Capture the cell that displays the provided text and extract its (X, Y) central coordinate. 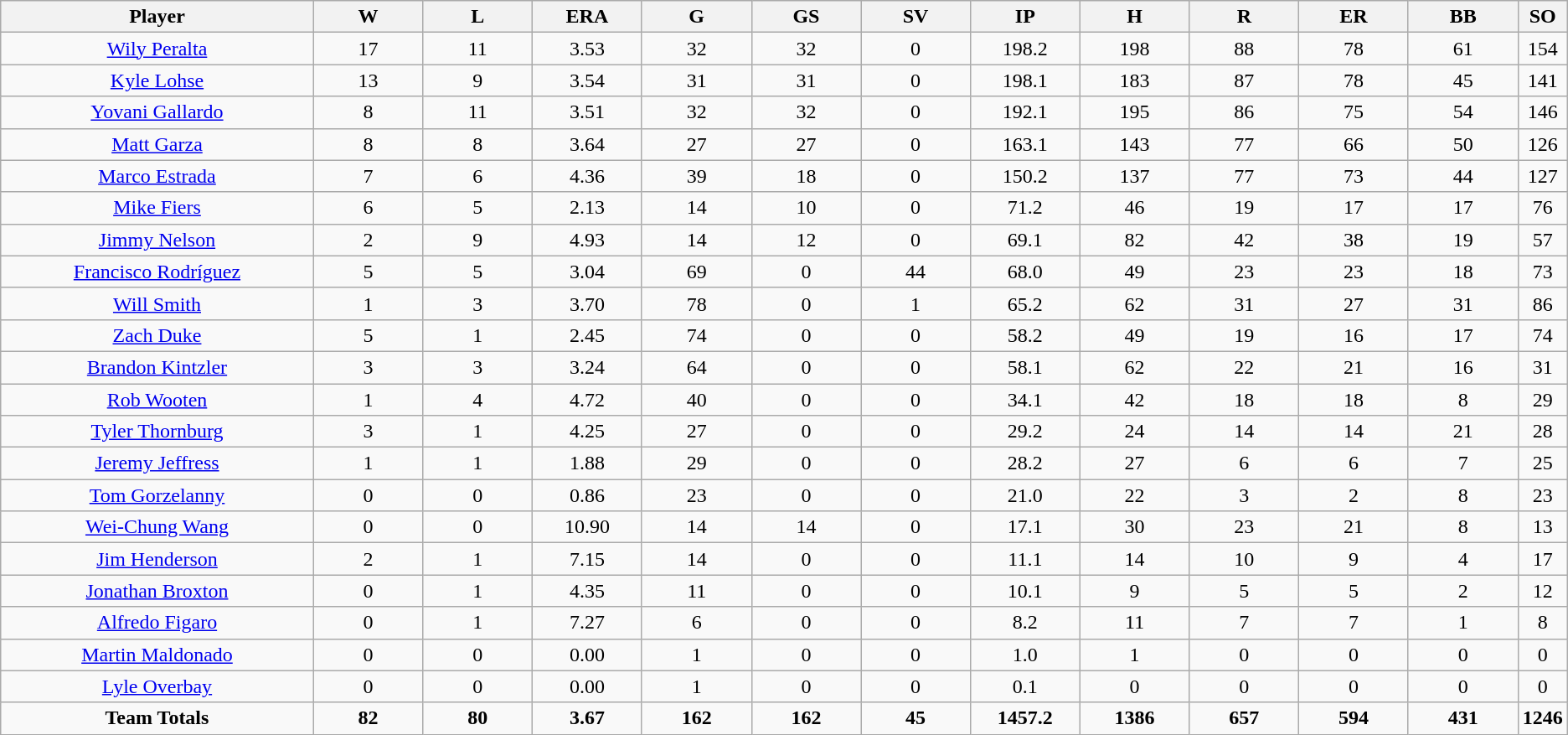
2.45 (588, 335)
3.51 (588, 112)
4.36 (588, 176)
R (1245, 17)
Kyle Lohse (157, 80)
8.2 (1025, 623)
57 (1543, 240)
ERA (588, 17)
195 (1134, 112)
198.1 (1025, 80)
10.1 (1025, 591)
69.1 (1025, 240)
4.93 (588, 240)
1386 (1134, 718)
Brandon Kintzler (157, 367)
3.70 (588, 303)
Martin Maldonado (157, 655)
IP (1025, 17)
H (1134, 17)
28 (1543, 432)
1246 (1543, 718)
Francisco Rodríguez (157, 272)
24 (1134, 432)
3.04 (588, 272)
61 (1462, 49)
66 (1354, 144)
17.1 (1025, 527)
GS (806, 17)
46 (1134, 208)
SO (1543, 17)
4.25 (588, 432)
1.88 (588, 463)
Team Totals (157, 718)
75 (1354, 112)
192.1 (1025, 112)
3.67 (588, 718)
0.1 (1025, 686)
11.1 (1025, 559)
Mike Fiers (157, 208)
198 (1134, 49)
50 (1462, 144)
143 (1134, 144)
0.86 (588, 495)
Wily Peralta (157, 49)
3.24 (588, 367)
Marco Estrada (157, 176)
58.1 (1025, 367)
141 (1543, 80)
1457.2 (1025, 718)
7.15 (588, 559)
154 (1543, 49)
Jimmy Nelson (157, 240)
146 (1543, 112)
Will Smith (157, 303)
3.53 (588, 49)
3.54 (588, 80)
69 (697, 272)
29.2 (1025, 432)
Jeremy Jeffress (157, 463)
Zach Duke (157, 335)
594 (1354, 718)
71.2 (1025, 208)
431 (1462, 718)
1.0 (1025, 655)
ER (1354, 17)
88 (1245, 49)
198.2 (1025, 49)
68.0 (1025, 272)
BB (1462, 17)
4.72 (588, 400)
126 (1543, 144)
SV (916, 17)
64 (697, 367)
Tom Gorzelanny (157, 495)
87 (1245, 80)
7.27 (588, 623)
21.0 (1025, 495)
10.90 (588, 527)
127 (1543, 176)
30 (1134, 527)
Player (157, 17)
Wei-Chung Wang (157, 527)
25 (1543, 463)
34.1 (1025, 400)
163.1 (1025, 144)
80 (477, 718)
Jim Henderson (157, 559)
2.13 (588, 208)
Alfredo Figaro (157, 623)
657 (1245, 718)
137 (1134, 176)
Matt Garza (157, 144)
65.2 (1025, 303)
76 (1543, 208)
Yovani Gallardo (157, 112)
L (477, 17)
54 (1462, 112)
4.35 (588, 591)
40 (697, 400)
Lyle Overbay (157, 686)
Rob Wooten (157, 400)
W (369, 17)
38 (1354, 240)
183 (1134, 80)
150.2 (1025, 176)
G (697, 17)
Jonathan Broxton (157, 591)
39 (697, 176)
3.64 (588, 144)
28.2 (1025, 463)
58.2 (1025, 335)
Tyler Thornburg (157, 432)
